Find where the given text appears and provide that cell's center as (x, y) coordinate. 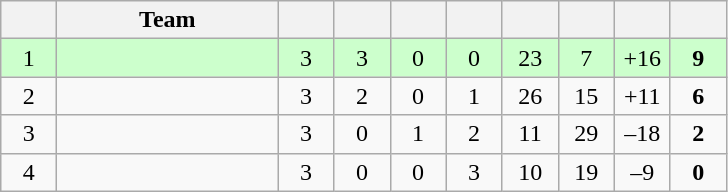
+16 (642, 58)
11 (530, 134)
26 (530, 96)
15 (586, 96)
–18 (642, 134)
23 (530, 58)
–9 (642, 172)
Team (168, 20)
7 (586, 58)
6 (698, 96)
10 (530, 172)
9 (698, 58)
19 (586, 172)
29 (586, 134)
4 (29, 172)
+11 (642, 96)
